Pinpoint the cell where the given text exists, returning its [X, Y] midpoint coordinate. 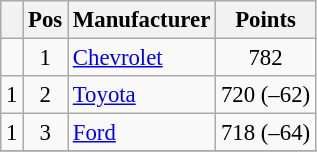
Chevrolet [142, 58]
Points [266, 20]
Ford [142, 133]
Manufacturer [142, 20]
Toyota [142, 95]
718 (–64) [266, 133]
782 [266, 58]
2 [46, 95]
Pos [46, 20]
720 (–62) [266, 95]
3 [46, 133]
